Return [x, y] of the center of cell containing provided text 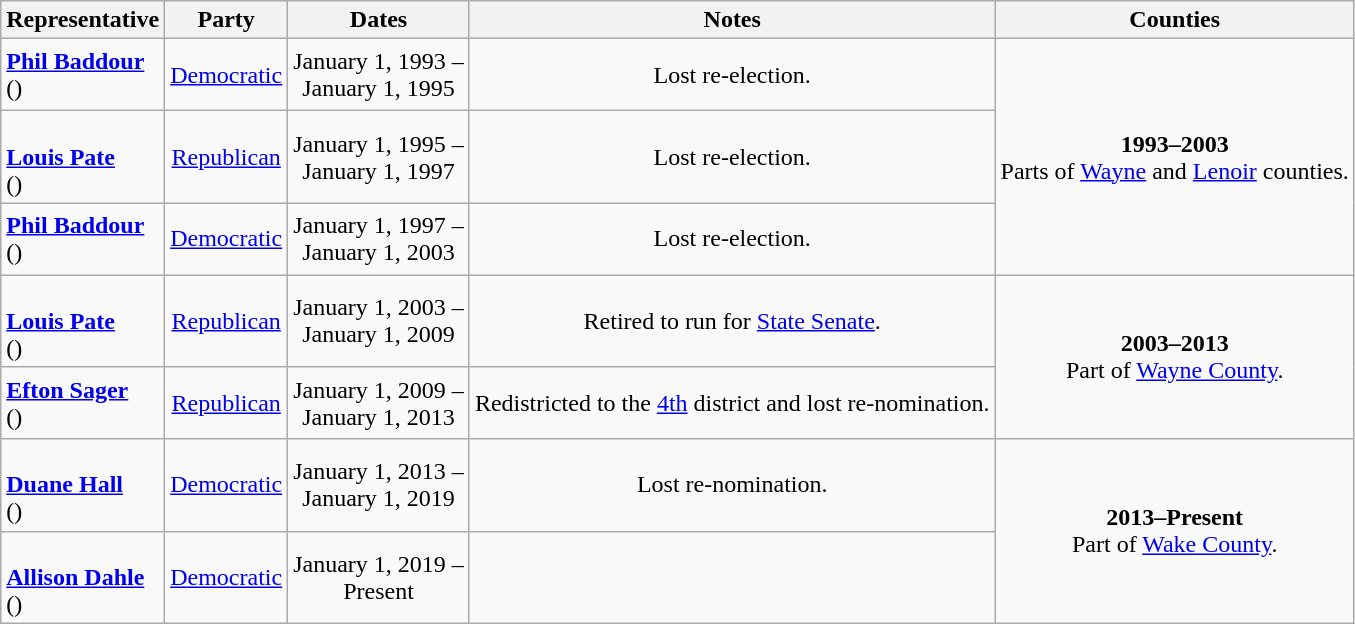
Dates [379, 20]
1993–2003 Parts of Wayne and Lenoir counties. [1174, 157]
January 1, 1997 – January 1, 2003 [379, 239]
Efton Sager() [83, 403]
2003–2013 Part of Wayne County. [1174, 357]
Party [226, 20]
Representative [83, 20]
Allison Dahle() [83, 577]
Retired to run for State Senate. [732, 321]
Counties [1174, 20]
Redistricted to the 4th district and lost re-nomination. [732, 403]
January 1, 1995 – January 1, 1997 [379, 157]
January 1, 1993 – January 1, 1995 [379, 75]
January 1, 2003 – January 1, 2009 [379, 321]
January 1, 2019 – Present [379, 577]
January 1, 2013 – January 1, 2019 [379, 485]
Duane Hall() [83, 485]
Lost re-nomination. [732, 485]
2013–Present Part of Wake County. [1174, 531]
January 1, 2009 – January 1, 2013 [379, 403]
Notes [732, 20]
